Capture the cell that displays the provided text and extract its [X, Y] central coordinate. 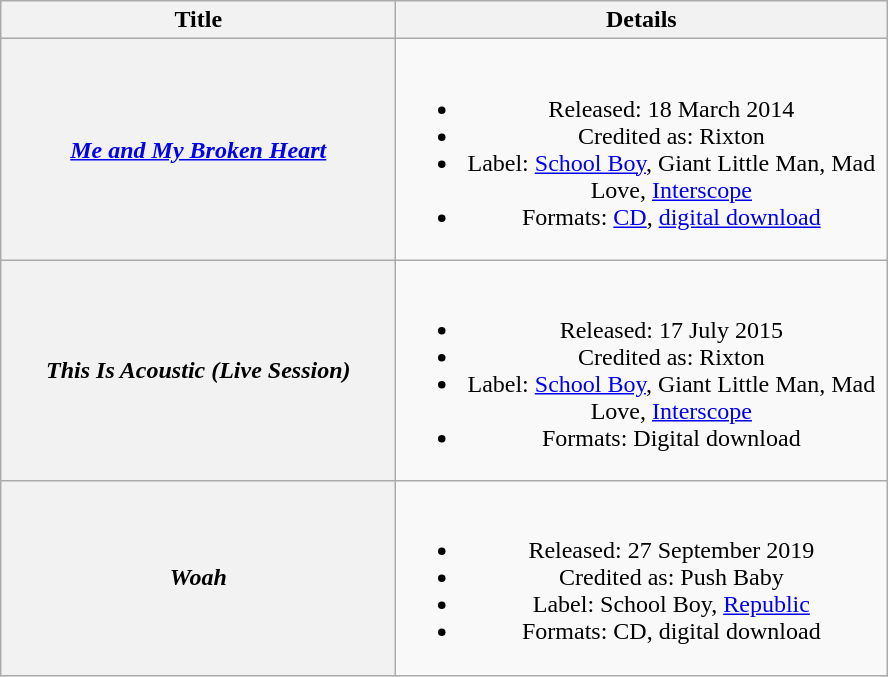
This Is Acoustic (Live Session) [198, 370]
Released: 17 July 2015Credited as: RixtonLabel: School Boy, Giant Little Man, Mad Love, InterscopeFormats: Digital download [642, 370]
Title [198, 20]
Details [642, 20]
Woah [198, 578]
Released: 27 September 2019Credited as: Push BabyLabel: School Boy, RepublicFormats: CD, digital download [642, 578]
Released: 18 March 2014Credited as: RixtonLabel: School Boy, Giant Little Man, Mad Love, InterscopeFormats: CD, digital download [642, 150]
Me and My Broken Heart [198, 150]
